Search for the cell housing the specified text and yield its (x, y) center coordinate. 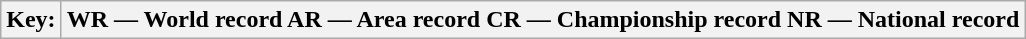
Key: (31, 20)
WR — World record AR — Area record CR — Championship record NR — National record (543, 20)
